Provide the [x, y] coordinate of the cell's center where the given text is located.  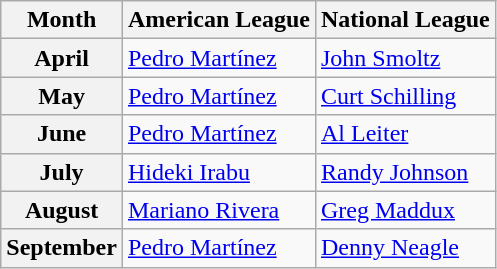
May [62, 96]
National League [405, 20]
Hideki Irabu [218, 172]
April [62, 58]
Month [62, 20]
American League [218, 20]
Mariano Rivera [218, 210]
Curt Schilling [405, 96]
June [62, 134]
July [62, 172]
August [62, 210]
John Smoltz [405, 58]
Randy Johnson [405, 172]
September [62, 248]
Denny Neagle [405, 248]
Greg Maddux [405, 210]
Al Leiter [405, 134]
